Provide the [x, y] coordinate of the cell's center where the given text is located.  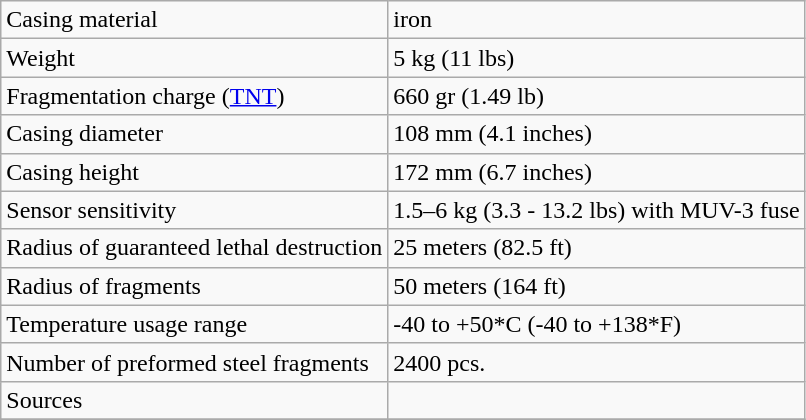
Casing material [194, 20]
Sensor sensitivity [194, 210]
108 mm (4.1 inches) [596, 134]
50 meters (164 ft) [596, 286]
660 gr (1.49 lb) [596, 96]
1.5–6 kg (3.3 - 13.2 lbs) with MUV-3 fuse [596, 210]
5 kg (11 lbs) [596, 58]
172 mm (6.7 inches) [596, 172]
iron [596, 20]
Number of preformed steel fragments [194, 362]
Radius of guaranteed lethal destruction [194, 248]
Casing height [194, 172]
Sources [194, 400]
25 meters (82.5 ft) [596, 248]
Weight [194, 58]
Fragmentation charge (TNT) [194, 96]
Casing diameter [194, 134]
-40 to +50*C (-40 to +138*F) [596, 324]
Radius of fragments [194, 286]
2400 pcs. [596, 362]
Temperature usage range [194, 324]
